Determine the (X, Y) coordinate at the center of the cell enclosing the given text.  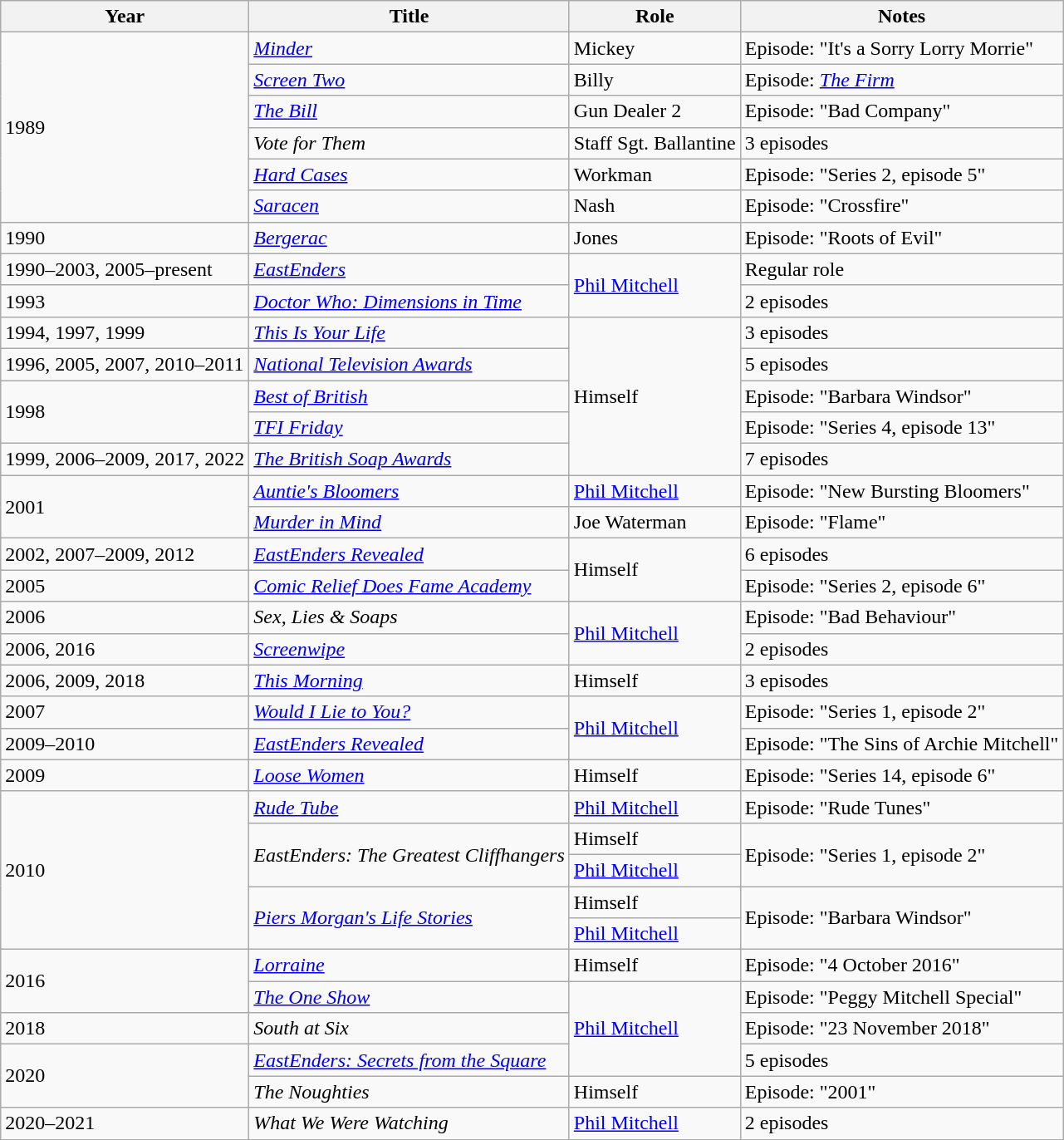
1998 (125, 412)
Piers Morgan's Life Stories (409, 917)
Episode: "Peggy Mitchell Special" (902, 997)
2006, 2009, 2018 (125, 681)
Role (655, 17)
Jones (655, 238)
1990–2003, 2005–present (125, 269)
7 episodes (902, 459)
Episode: "4 October 2016" (902, 966)
Would I Lie to You? (409, 712)
Episode: "Crossfire" (902, 206)
Billy (655, 80)
1990 (125, 238)
Title (409, 17)
1994, 1997, 1999 (125, 332)
Hard Cases (409, 174)
The Noughties (409, 1092)
Episode: "Roots of Evil" (902, 238)
Episode: "It's a Sorry Lorry Morrie" (902, 48)
Comic Relief Does Fame Academy (409, 586)
Gun Dealer 2 (655, 111)
2009–2010 (125, 744)
1999, 2006–2009, 2017, 2022 (125, 459)
Episode: "23 November 2018" (902, 1029)
Episode: "Rude Tunes" (902, 807)
Episode: "Flame" (902, 523)
Bergerac (409, 238)
Screen Two (409, 80)
Episode: "Bad Behaviour" (902, 617)
2020 (125, 1076)
Notes (902, 17)
Episode: "Series 2, episode 5" (902, 174)
Regular role (902, 269)
Episode: "Bad Company" (902, 111)
2006, 2016 (125, 649)
EastEnders (409, 269)
2016 (125, 981)
Vote for Them (409, 143)
Joe Waterman (655, 523)
Nash (655, 206)
1993 (125, 301)
Loose Women (409, 775)
Episode: "The Sins of Archie Mitchell" (902, 744)
2018 (125, 1029)
Murder in Mind (409, 523)
1996, 2005, 2007, 2010–2011 (125, 364)
What We Were Watching (409, 1123)
Episode: "Series 2, episode 6" (902, 586)
Best of British (409, 396)
National Television Awards (409, 364)
2001 (125, 507)
Episode: "Series 14, episode 6" (902, 775)
Sex, Lies & Soaps (409, 617)
Workman (655, 174)
The British Soap Awards (409, 459)
South at Six (409, 1029)
Minder (409, 48)
Staff Sgt. Ballantine (655, 143)
Episode: "Series 4, episode 13" (902, 428)
2007 (125, 712)
2009 (125, 775)
1989 (125, 127)
Auntie's Bloomers (409, 491)
Screenwipe (409, 649)
Year (125, 17)
Doctor Who: Dimensions in Time (409, 301)
2010 (125, 870)
Mickey (655, 48)
2005 (125, 586)
Episode: "New Bursting Bloomers" (902, 491)
This Morning (409, 681)
The Bill (409, 111)
Saracen (409, 206)
EastEnders: Secrets from the Square (409, 1060)
2006 (125, 617)
TFI Friday (409, 428)
This Is Your Life (409, 332)
2002, 2007–2009, 2012 (125, 554)
2020–2021 (125, 1123)
Lorraine (409, 966)
Episode: "2001" (902, 1092)
6 episodes (902, 554)
The One Show (409, 997)
Rude Tube (409, 807)
EastEnders: The Greatest Cliffhangers (409, 854)
Episode: The Firm (902, 80)
